Find where the given text appears and provide that cell's center as (X, Y) coordinate. 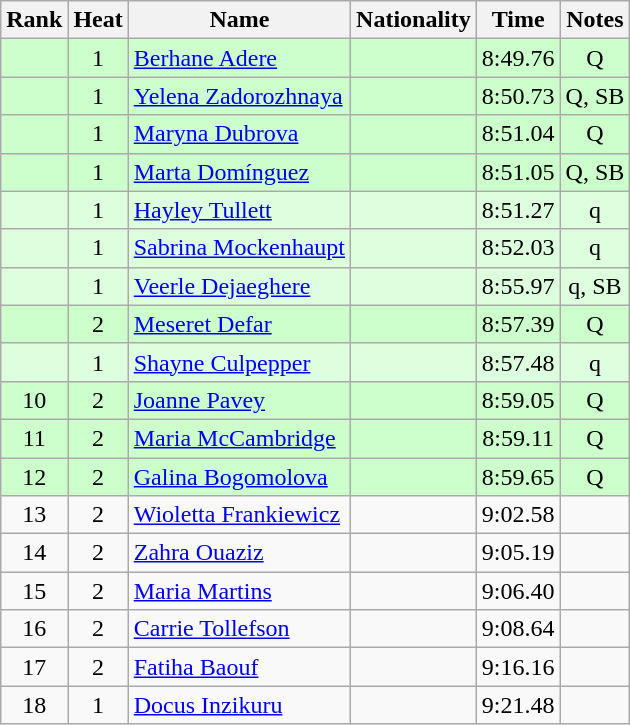
8:59.11 (518, 438)
11 (34, 438)
q, SB (595, 286)
9:05.19 (518, 553)
Carrie Tollefson (239, 629)
Heat (98, 20)
8:59.65 (518, 477)
9:16.16 (518, 667)
Docus Inzikuru (239, 705)
8:52.03 (518, 248)
16 (34, 629)
8:49.76 (518, 58)
Galina Bogomolova (239, 477)
Time (518, 20)
Veerle Dejaeghere (239, 286)
Maria Martins (239, 591)
Zahra Ouaziz (239, 553)
Maryna Dubrova (239, 134)
Shayne Culpepper (239, 362)
8:50.73 (518, 96)
8:57.39 (518, 324)
9:02.58 (518, 515)
17 (34, 667)
Nationality (414, 20)
9:06.40 (518, 591)
14 (34, 553)
10 (34, 400)
8:57.48 (518, 362)
8:51.27 (518, 210)
Notes (595, 20)
8:51.04 (518, 134)
8:59.05 (518, 400)
9:21.48 (518, 705)
8:55.97 (518, 286)
Hayley Tullett (239, 210)
18 (34, 705)
Name (239, 20)
Berhane Adere (239, 58)
9:08.64 (518, 629)
Joanne Pavey (239, 400)
13 (34, 515)
Maria McCambridge (239, 438)
Sabrina Mockenhaupt (239, 248)
Meseret Defar (239, 324)
Marta Domínguez (239, 172)
12 (34, 477)
8:51.05 (518, 172)
Yelena Zadorozhnaya (239, 96)
Wioletta Frankiewicz (239, 515)
Rank (34, 20)
Fatiha Baouf (239, 667)
15 (34, 591)
